Scan for the cell matching the given text and deliver its [x, y] coordinate at center. 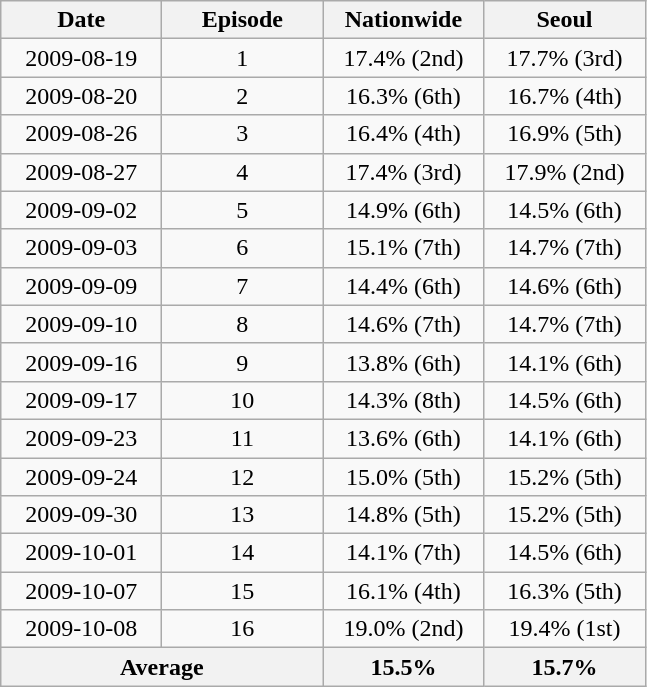
7 [242, 286]
2009-08-20 [82, 96]
14.6% (6th) [564, 286]
11 [242, 438]
16.3% (6th) [404, 96]
14.1% (7th) [404, 553]
17.9% (2nd) [564, 172]
15 [242, 591]
19.4% (1st) [564, 629]
16.1% (4th) [404, 591]
15.0% (5th) [404, 477]
15.1% (7th) [404, 248]
17.4% (2nd) [404, 58]
8 [242, 324]
13 [242, 515]
2009-09-24 [82, 477]
14.9% (6th) [404, 210]
2009-09-16 [82, 362]
14.6% (7th) [404, 324]
2009-09-17 [82, 400]
17.4% (3rd) [404, 172]
Date [82, 20]
17.7% (3rd) [564, 58]
16.3% (5th) [564, 591]
14 [242, 553]
2009-08-27 [82, 172]
3 [242, 134]
2009-08-26 [82, 134]
Average [162, 667]
16.7% (4th) [564, 96]
12 [242, 477]
2009-09-03 [82, 248]
2 [242, 96]
19.0% (2nd) [404, 629]
9 [242, 362]
2009-10-08 [82, 629]
Nationwide [404, 20]
16 [242, 629]
2009-09-30 [82, 515]
4 [242, 172]
14.4% (6th) [404, 286]
2009-09-23 [82, 438]
14.3% (8th) [404, 400]
15.5% [404, 667]
16.9% (5th) [564, 134]
16.4% (4th) [404, 134]
2009-10-01 [82, 553]
2009-08-19 [82, 58]
15.7% [564, 667]
13.8% (6th) [404, 362]
1 [242, 58]
Episode [242, 20]
2009-09-09 [82, 286]
2009-09-02 [82, 210]
Seoul [564, 20]
2009-09-10 [82, 324]
14.8% (5th) [404, 515]
6 [242, 248]
13.6% (6th) [404, 438]
10 [242, 400]
2009-10-07 [82, 591]
5 [242, 210]
